Provide the (x, y) coordinate of the cell's center where the given text is located.  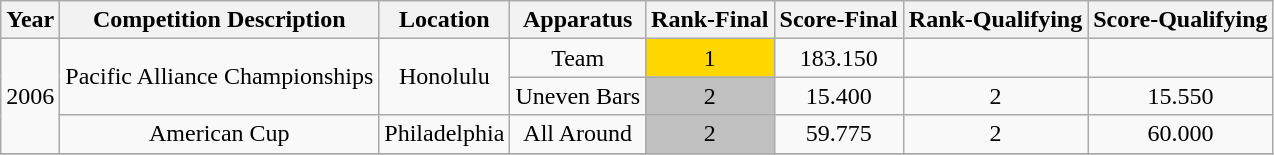
2006 (30, 96)
Team (578, 58)
Score-Qualifying (1180, 20)
Competition Description (220, 20)
1 (710, 58)
Pacific Alliance Championships (220, 77)
Honolulu (444, 77)
183.150 (838, 58)
American Cup (220, 134)
All Around (578, 134)
15.400 (838, 96)
60.000 (1180, 134)
Score-Final (838, 20)
Year (30, 20)
59.775 (838, 134)
Philadelphia (444, 134)
Apparatus (578, 20)
Rank-Qualifying (995, 20)
Uneven Bars (578, 96)
Rank-Final (710, 20)
Location (444, 20)
15.550 (1180, 96)
